Detect which cell encompasses the target text, then output its [X, Y] center coordinate. 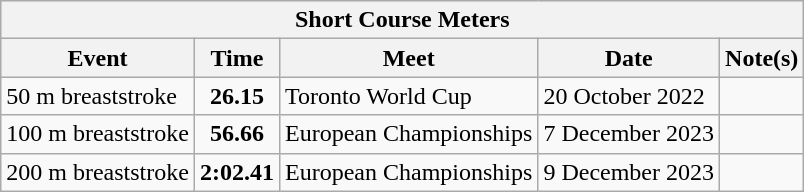
9 December 2023 [629, 172]
26.15 [236, 96]
Meet [408, 58]
Event [98, 58]
20 October 2022 [629, 96]
Time [236, 58]
100 m breaststroke [98, 134]
200 m breaststroke [98, 172]
Date [629, 58]
56.66 [236, 134]
Note(s) [762, 58]
Toronto World Cup [408, 96]
2:02.41 [236, 172]
50 m breaststroke [98, 96]
Short Course Meters [402, 20]
7 December 2023 [629, 134]
